Provide the [x, y] coordinate of the cell's center where the given text is located.  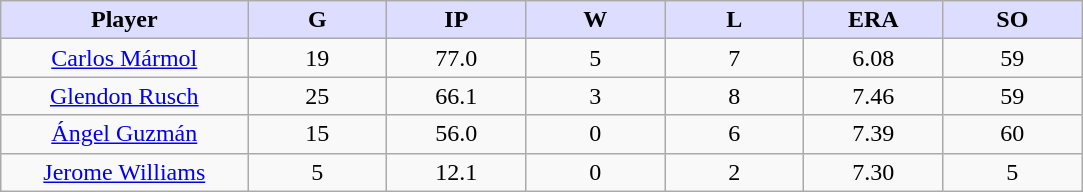
7 [734, 58]
19 [318, 58]
Ángel Guzmán [124, 134]
60 [1012, 134]
SO [1012, 20]
8 [734, 96]
Player [124, 20]
L [734, 20]
7.39 [874, 134]
7.30 [874, 172]
2 [734, 172]
56.0 [456, 134]
6 [734, 134]
G [318, 20]
6.08 [874, 58]
ERA [874, 20]
3 [596, 96]
Jerome Williams [124, 172]
15 [318, 134]
Carlos Mármol [124, 58]
77.0 [456, 58]
IP [456, 20]
66.1 [456, 96]
12.1 [456, 172]
Glendon Rusch [124, 96]
W [596, 20]
7.46 [874, 96]
25 [318, 96]
